Output the (X, Y) coordinate of the center of the cell containing the given text.  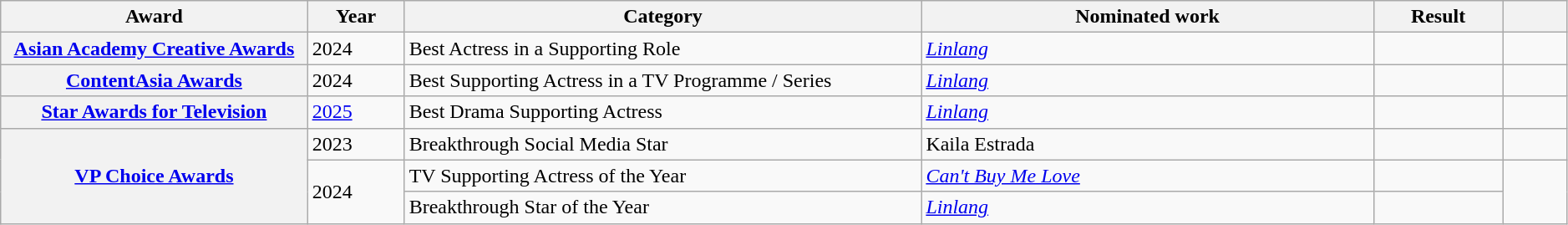
Star Awards for Television (154, 112)
ContentAsia Awards (154, 80)
Year (356, 17)
Breakthrough Star of the Year (663, 207)
Category (663, 17)
Result (1439, 17)
Can't Buy Me Love (1148, 176)
Award (154, 17)
Best Supporting Actress in a TV Programme / Series (663, 80)
VP Choice Awards (154, 176)
Best Drama Supporting Actress (663, 112)
2025 (356, 112)
TV Supporting Actress of the Year (663, 176)
Best Actress in a Supporting Role (663, 49)
Asian Academy Creative Awards (154, 49)
2023 (356, 144)
Kaila Estrada (1148, 144)
Nominated work (1148, 17)
Breakthrough Social Media Star (663, 144)
